Detect which cell encompasses the target text, then output its (x, y) center coordinate. 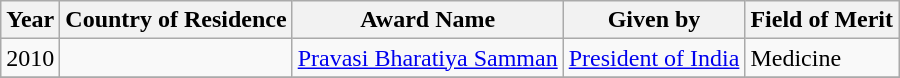
Given by (654, 20)
Award Name (428, 20)
2010 (30, 58)
Medicine (822, 58)
Field of Merit (822, 20)
Country of Residence (176, 20)
Year (30, 20)
President of India (654, 58)
Pravasi Bharatiya Samman (428, 58)
